Find where the given text appears and provide that cell's center as [X, Y] coordinate. 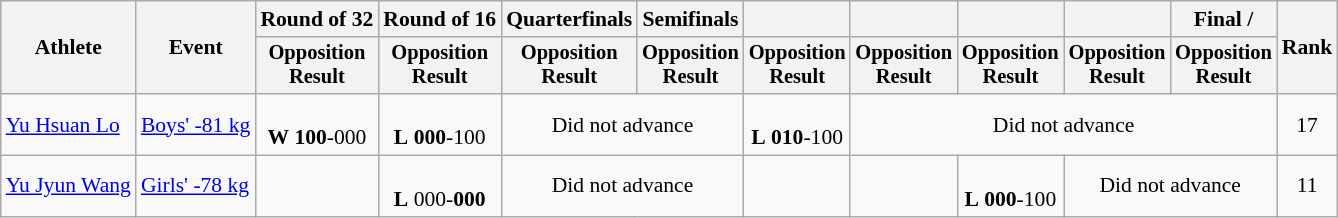
Quarterfinals [569, 19]
Athlete [68, 48]
17 [1308, 124]
Round of 16 [440, 19]
Final / [1224, 19]
L 010-100 [798, 124]
W 100-000 [316, 124]
Girls' -78 kg [196, 186]
Semifinals [690, 19]
Rank [1308, 48]
Event [196, 48]
Yu Hsuan Lo [68, 124]
Boys' -81 kg [196, 124]
L 000-000 [440, 186]
Round of 32 [316, 19]
Yu Jyun Wang [68, 186]
11 [1308, 186]
